From the cell containing the given text, extract its center point as [x, y] coordinate. 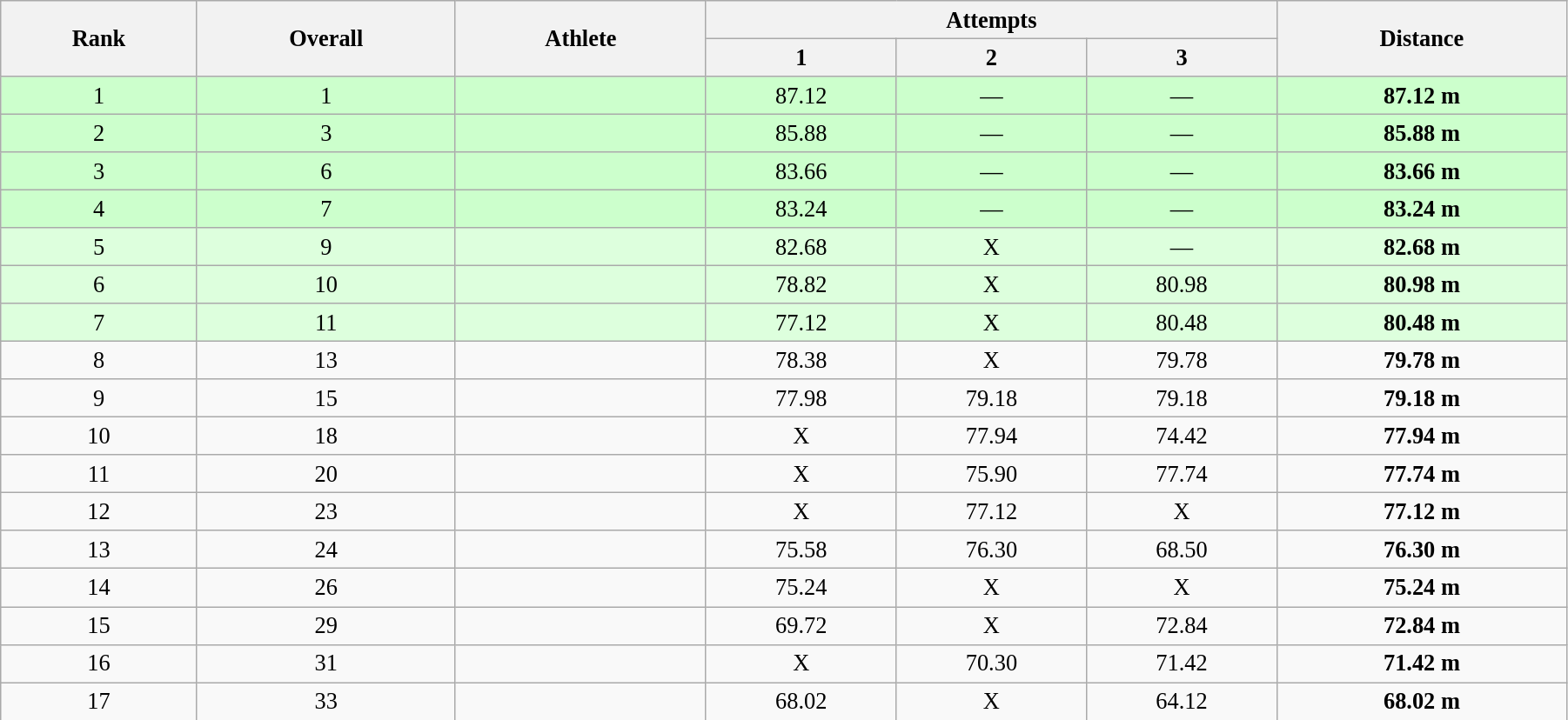
87.12 m [1422, 95]
Rank [99, 38]
85.88 [801, 133]
23 [325, 511]
71.42 [1182, 663]
31 [325, 663]
Attempts [991, 19]
70.30 [992, 663]
79.18 m [1422, 398]
75.90 [992, 474]
78.38 [801, 360]
75.24 [801, 588]
5 [99, 247]
72.84 m [1422, 625]
72.84 [1182, 625]
64.12 [1182, 701]
77.94 m [1422, 436]
78.82 [801, 284]
8 [99, 360]
24 [325, 550]
83.66 [801, 171]
75.24 m [1422, 588]
79.78 [1182, 360]
16 [99, 663]
Overall [325, 38]
83.66 m [1422, 171]
83.24 m [1422, 209]
14 [99, 588]
20 [325, 474]
82.68 [801, 247]
26 [325, 588]
18 [325, 436]
33 [325, 701]
17 [99, 701]
80.98 m [1422, 284]
80.48 m [1422, 323]
69.72 [801, 625]
87.12 [801, 95]
77.98 [801, 398]
74.42 [1182, 436]
76.30 m [1422, 550]
75.58 [801, 550]
80.48 [1182, 323]
71.42 m [1422, 663]
Athlete [580, 38]
77.94 [992, 436]
29 [325, 625]
68.02 m [1422, 701]
77.12 m [1422, 511]
76.30 [992, 550]
4 [99, 209]
79.78 m [1422, 360]
12 [99, 511]
77.74 [1182, 474]
77.74 m [1422, 474]
85.88 m [1422, 133]
82.68 m [1422, 247]
68.50 [1182, 550]
83.24 [801, 209]
80.98 [1182, 284]
68.02 [801, 701]
Distance [1422, 38]
